Pinpoint the cell where the given text exists, returning its (x, y) midpoint coordinate. 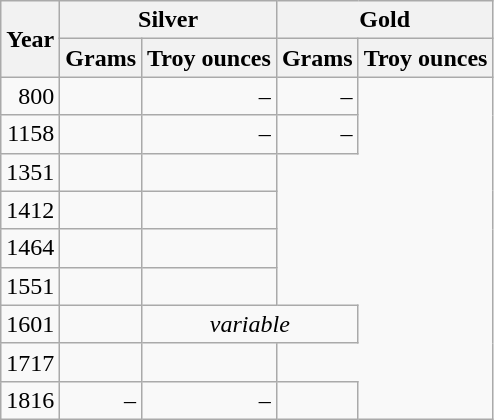
1158 (30, 134)
1351 (30, 172)
Gold (384, 20)
1601 (30, 324)
Silver (168, 20)
variable (250, 324)
1551 (30, 286)
1412 (30, 210)
1464 (30, 248)
1717 (30, 362)
Year (30, 39)
800 (30, 96)
1816 (30, 400)
